Search for the cell housing the specified text and yield its (x, y) center coordinate. 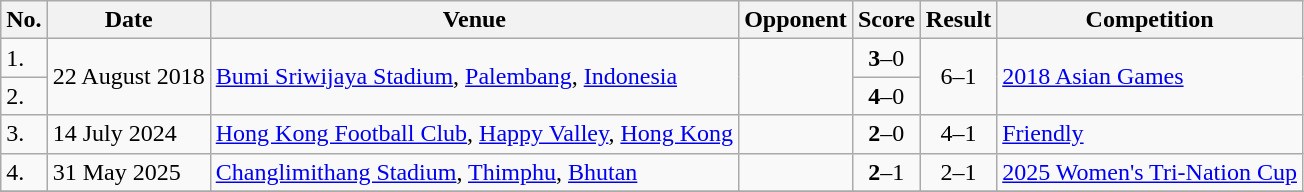
1. (24, 58)
Date (128, 20)
4–1 (958, 134)
2. (24, 96)
14 July 2024 (128, 134)
Venue (474, 20)
22 August 2018 (128, 77)
Changlimithang Stadium, Thimphu, Bhutan (474, 172)
No. (24, 20)
Result (958, 20)
2018 Asian Games (1150, 77)
4. (24, 172)
6–1 (958, 77)
Opponent (796, 20)
Score (886, 20)
2–0 (886, 134)
3. (24, 134)
Competition (1150, 20)
Bumi Sriwijaya Stadium, Palembang, Indonesia (474, 77)
31 May 2025 (128, 172)
2025 Women's Tri-Nation Cup (1150, 172)
3–0 (886, 58)
Hong Kong Football Club, Happy Valley, Hong Kong (474, 134)
Friendly (1150, 134)
4–0 (886, 96)
